Search for the cell housing the specified text and yield its [x, y] center coordinate. 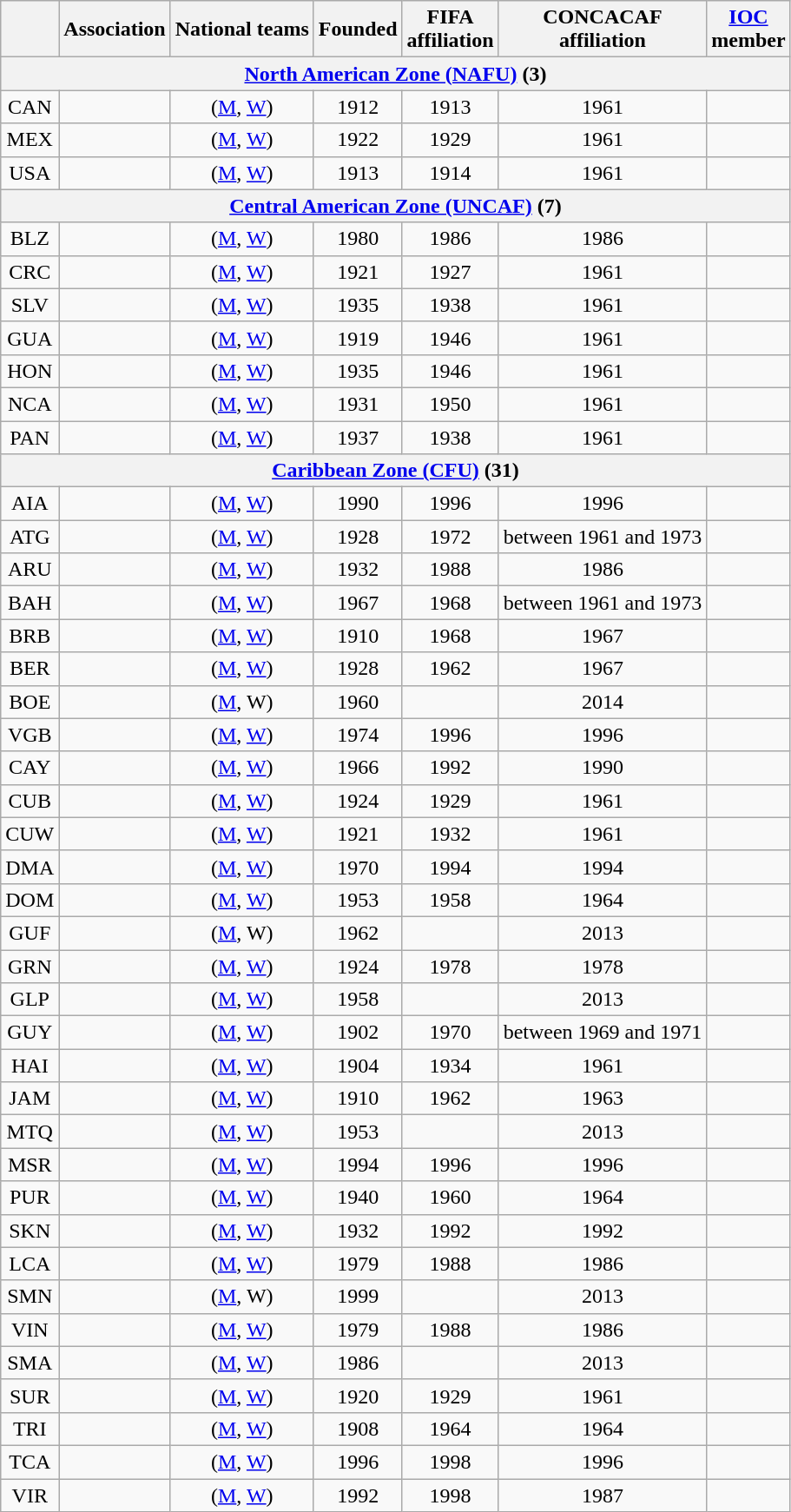
TRI [30, 1429]
Association [115, 30]
IOC member [748, 30]
1912 [358, 107]
SLV [30, 305]
1919 [358, 338]
CRC [30, 272]
MTQ [30, 1132]
1987 [603, 1495]
1927 [450, 272]
NCA [30, 404]
1937 [358, 437]
HAI [30, 1066]
GUA [30, 338]
JAM [30, 1099]
USA [30, 173]
DMA [30, 867]
PAN [30, 437]
BOE [30, 702]
1934 [450, 1066]
North American Zone (NAFU) (3) [396, 74]
2014 [603, 702]
1940 [358, 1198]
PUR [30, 1198]
1974 [358, 735]
VIN [30, 1330]
VGB [30, 735]
1963 [603, 1099]
1902 [358, 1033]
GUF [30, 933]
AIA [30, 504]
1999 [358, 1297]
National teams [241, 30]
1922 [358, 140]
BLZ [30, 239]
1920 [358, 1396]
1972 [450, 537]
GRN [30, 967]
CUB [30, 801]
BER [30, 669]
CAN [30, 107]
1904 [358, 1066]
CONCACAF affiliation [603, 30]
SKN [30, 1231]
1966 [358, 768]
1950 [450, 404]
LCA [30, 1264]
VIR [30, 1495]
CAY [30, 768]
1931 [358, 404]
SMA [30, 1363]
MEX [30, 140]
SMN [30, 1297]
ATG [30, 537]
between 1969 and 1971 [603, 1033]
GLP [30, 1000]
MSR [30, 1165]
DOM [30, 900]
BRB [30, 636]
1908 [358, 1429]
1980 [358, 239]
SUR [30, 1396]
1914 [450, 173]
Central American Zone (UNCAF) (7) [396, 206]
HON [30, 371]
FIFA affiliation [450, 30]
Caribbean Zone (CFU) (31) [396, 471]
TCA [30, 1462]
Founded [358, 30]
ARU [30, 570]
BAH [30, 603]
GUY [30, 1033]
CUW [30, 834]
